Find where the given text appears and provide that cell's center as (X, Y) coordinate. 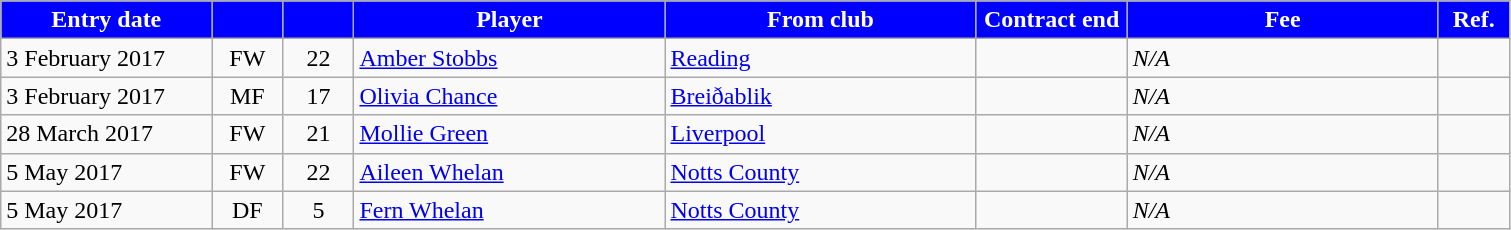
Fee (1282, 20)
Amber Stobbs (510, 58)
Olivia Chance (510, 96)
MF (248, 96)
21 (318, 134)
Reading (820, 58)
Contract end (1052, 20)
Player (510, 20)
Fern Whelan (510, 210)
17 (318, 96)
DF (248, 210)
Liverpool (820, 134)
Ref. (1474, 20)
From club (820, 20)
Mollie Green (510, 134)
5 (318, 210)
28 March 2017 (106, 134)
Entry date (106, 20)
Breiðablik (820, 96)
Aileen Whelan (510, 172)
